Locate the cell with the specified text and output its (X, Y) center coordinate. 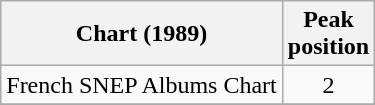
Chart (1989) (142, 34)
2 (328, 85)
French SNEP Albums Chart (142, 85)
Peakposition (328, 34)
